Detect which cell encompasses the target text, then output its [X, Y] center coordinate. 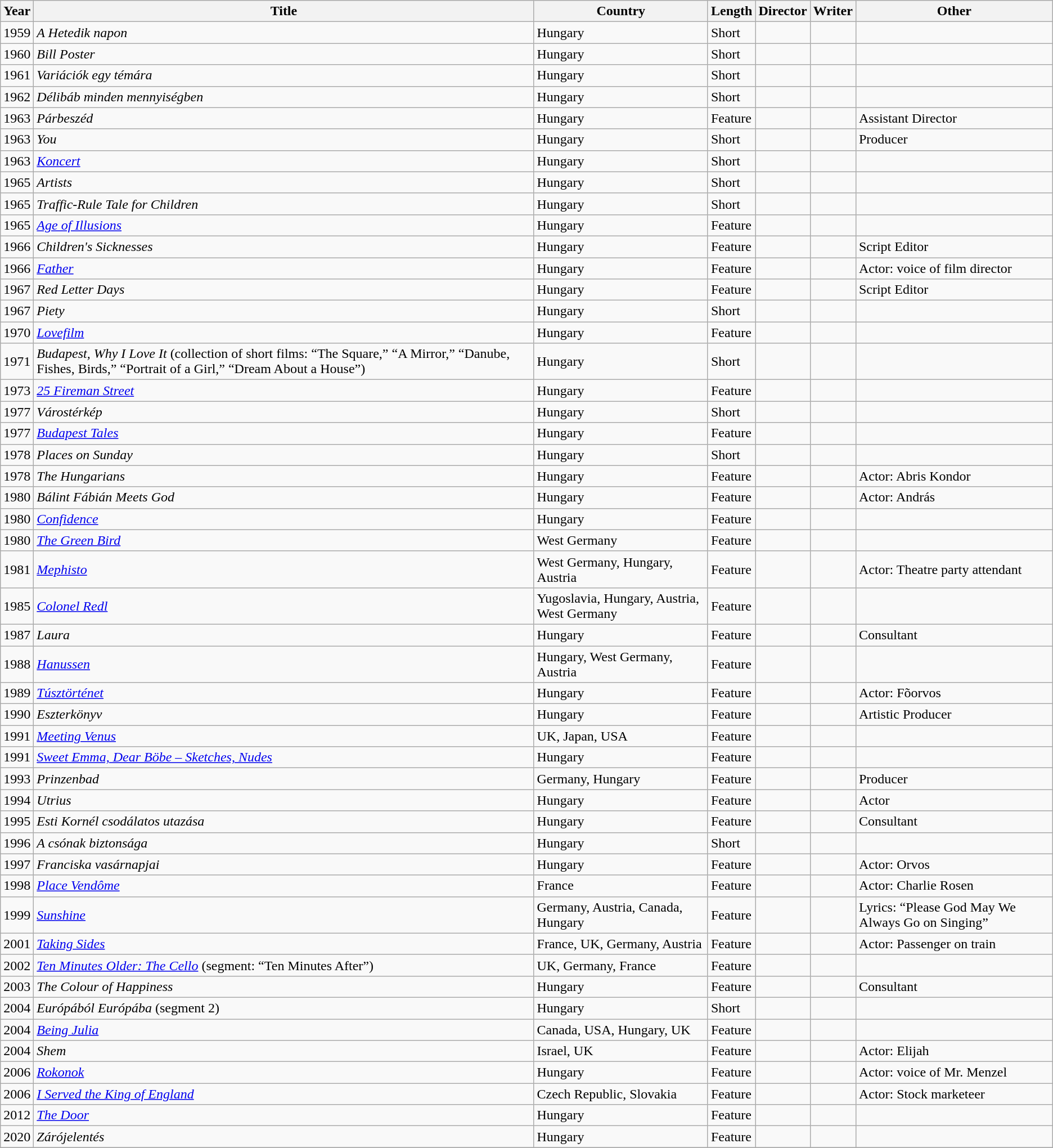
Father [283, 268]
Várostérkép [283, 412]
I Served the King of England [283, 1094]
Európából Európába (segment 2) [283, 1008]
Actor: Charlie Rosen [954, 886]
France [621, 886]
1988 [17, 664]
Bálint Fábián Meets God [283, 497]
Artists [283, 182]
Children's Sicknesses [283, 246]
Prinzenbad [283, 779]
West Germany, Hungary, Austria [621, 569]
Shem [283, 1051]
Yugoslavia, Hungary, Austria, West Germany [621, 606]
25 Fireman Street [283, 391]
Canada, USA, Hungary, UK [621, 1029]
Sunshine [283, 915]
Utrius [283, 800]
2002 [17, 965]
Assistant Director [954, 118]
Director [783, 11]
Párbeszéd [283, 118]
Piety [283, 311]
Length [731, 11]
Actor: Abris Kondor [954, 476]
Country [621, 11]
2003 [17, 986]
1997 [17, 864]
Actor: voice of Mr. Menzel [954, 1073]
Actor: Fõorvos [954, 693]
Zárójelentés [283, 1137]
Other [954, 11]
Germany, Hungary [621, 779]
1999 [17, 915]
2020 [17, 1137]
Colonel Redl [283, 606]
Actor: András [954, 497]
UK, Japan, USA [621, 736]
Actor: Stock marketeer [954, 1094]
Sweet Emma, Dear Böbe – Sketches, Nudes [283, 757]
Israel, UK [621, 1051]
Esti Kornél csodálatos utazása [283, 822]
Mephisto [283, 569]
A Hetedik napon [283, 33]
2001 [17, 944]
Actor: Theatre party attendant [954, 569]
Being Julia [283, 1029]
Writer [832, 11]
1959 [17, 33]
Place Vendôme [283, 886]
Actor: Elijah [954, 1051]
1981 [17, 569]
West Germany [621, 540]
France, UK, Germany, Austria [621, 944]
Actor: Passenger on train [954, 944]
A csónak biztonsága [283, 843]
Age of Illusions [283, 225]
Budapest Tales [283, 433]
The Colour of Happiness [283, 986]
Title [283, 11]
Places on Sunday [283, 455]
Lyrics: “Please God May We Always Go on Singing” [954, 915]
Eszterkönyv [283, 715]
The Green Bird [283, 540]
Artistic Producer [954, 715]
Czech Republic, Slovakia [621, 1094]
1971 [17, 361]
Traffic-Rule Tale for Children [283, 204]
Actor [954, 800]
1985 [17, 606]
1962 [17, 97]
1987 [17, 635]
Meeting Venus [283, 736]
You [283, 140]
Hanussen [283, 664]
1960 [17, 54]
Koncert [283, 161]
Actor: voice of film director [954, 268]
Year [17, 11]
UK, Germany, France [621, 965]
1961 [17, 75]
1995 [17, 822]
Túsztörténet [283, 693]
Taking Sides [283, 944]
Bill Poster [283, 54]
Actor: Orvos [954, 864]
1973 [17, 391]
2012 [17, 1115]
Germany, Austria, Canada, Hungary [621, 915]
Hungary, West Germany, Austria [621, 664]
Lovefilm [283, 333]
1990 [17, 715]
1970 [17, 333]
Confidence [283, 519]
1998 [17, 886]
Franciska vasárnapjai [283, 864]
1993 [17, 779]
Ten Minutes Older: The Cello (segment: “Ten Minutes After”) [283, 965]
Budapest, Why I Love It (collection of short films: “The Square,” “A Mirror,” “Danube, Fishes, Birds,” “Portrait of a Girl,” “Dream About a House”) [283, 361]
The Hungarians [283, 476]
Red Letter Days [283, 290]
1989 [17, 693]
1996 [17, 843]
Délibáb minden mennyiségben [283, 97]
Rokonok [283, 1073]
1994 [17, 800]
Laura [283, 635]
Variációk egy témára [283, 75]
The Door [283, 1115]
